Pinpoint the cell where the given text exists, returning its [X, Y] midpoint coordinate. 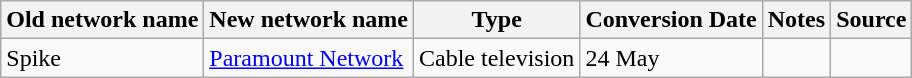
Spike [102, 58]
New network name [309, 20]
Type [497, 20]
Notes [796, 20]
Paramount Network [309, 58]
Old network name [102, 20]
Source [872, 20]
Cable television [497, 58]
24 May [671, 58]
Conversion Date [671, 20]
